Determine the [x, y] coordinate at the center of the cell enclosing the given text.  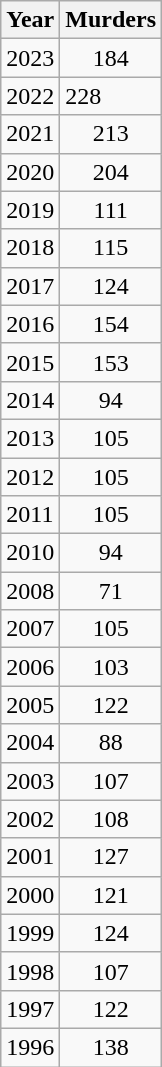
2002 [30, 819]
228 [111, 96]
153 [111, 362]
2003 [30, 781]
111 [111, 210]
154 [111, 324]
1999 [30, 933]
2018 [30, 248]
121 [111, 895]
2000 [30, 895]
2020 [30, 172]
Murders [111, 20]
2004 [30, 743]
2005 [30, 705]
2012 [30, 477]
Year [30, 20]
108 [111, 819]
213 [111, 134]
2016 [30, 324]
2010 [30, 553]
2013 [30, 438]
184 [111, 58]
2015 [30, 362]
2008 [30, 591]
2014 [30, 400]
1998 [30, 971]
2001 [30, 857]
2021 [30, 134]
2019 [30, 210]
2023 [30, 58]
127 [111, 857]
2022 [30, 96]
138 [111, 1047]
2011 [30, 515]
115 [111, 248]
1996 [30, 1047]
204 [111, 172]
2007 [30, 629]
2006 [30, 667]
103 [111, 667]
88 [111, 743]
1997 [30, 1009]
71 [111, 591]
2017 [30, 286]
